Pinpoint the cell where the given text exists, returning its (x, y) midpoint coordinate. 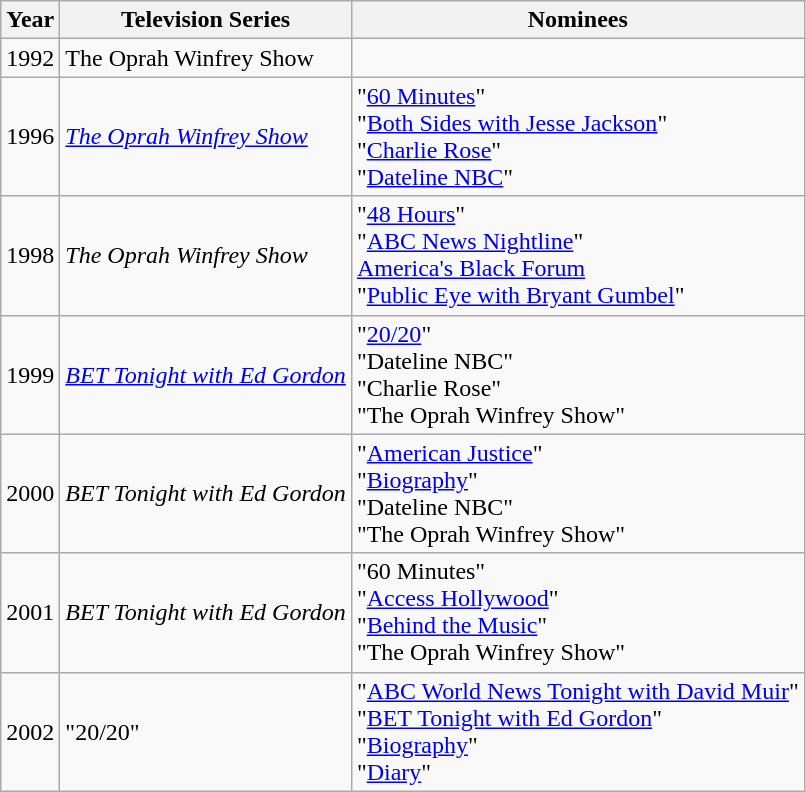
1996 (30, 136)
Television Series (206, 20)
Nominees (578, 20)
1992 (30, 58)
"60 Minutes""Access Hollywood""Behind the Music""The Oprah Winfrey Show" (578, 612)
"ABC World News Tonight with David Muir""BET Tonight with Ed Gordon""Biography""Diary" (578, 732)
1998 (30, 256)
2002 (30, 732)
"48 Hours""ABC News Nightline"America's Black Forum"Public Eye with Bryant Gumbel" (578, 256)
"American Justice""Biography""Dateline NBC""The Oprah Winfrey Show" (578, 494)
"60 Minutes""Both Sides with Jesse Jackson""Charlie Rose""Dateline NBC" (578, 136)
Year (30, 20)
1999 (30, 374)
2001 (30, 612)
"20/20" (206, 732)
2000 (30, 494)
"20/20""Dateline NBC""Charlie Rose""The Oprah Winfrey Show" (578, 374)
